Locate the cell with the specified text and output its [x, y] center coordinate. 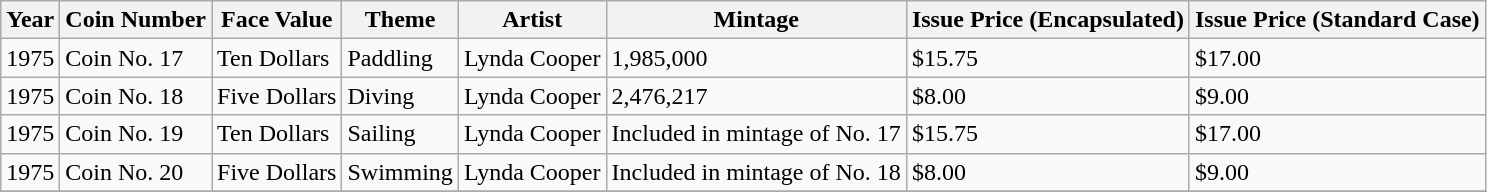
Year [30, 20]
Face Value [277, 20]
Coin No. 20 [136, 172]
Artist [532, 20]
Included in mintage of No. 17 [756, 134]
Swimming [400, 172]
Included in mintage of No. 18 [756, 172]
Paddling [400, 58]
Coin No. 19 [136, 134]
Coin No. 17 [136, 58]
Issue Price (Standard Case) [1337, 20]
Sailing [400, 134]
Issue Price (Encapsulated) [1048, 20]
Diving [400, 96]
Theme [400, 20]
Coin Number [136, 20]
Mintage [756, 20]
1,985,000 [756, 58]
2,476,217 [756, 96]
Coin No. 18 [136, 96]
